Determine the (x, y) coordinate at the center of the cell enclosing the given text.  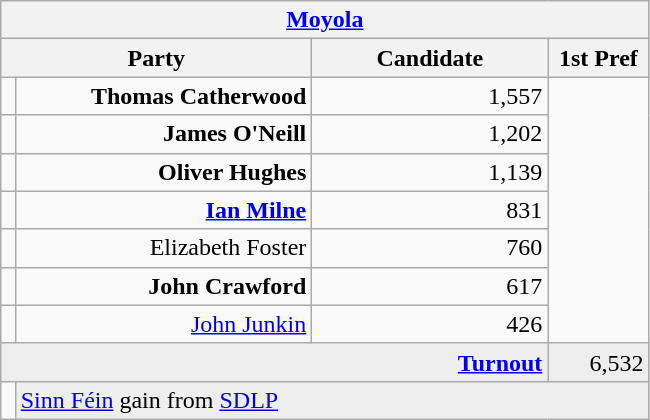
Thomas Catherwood (164, 96)
1,557 (430, 96)
John Junkin (164, 324)
760 (430, 248)
James O'Neill (164, 134)
Candidate (430, 58)
6,532 (598, 362)
Turnout (274, 362)
Oliver Hughes (164, 172)
1,139 (430, 172)
831 (430, 210)
1st Pref (598, 58)
Sinn Féin gain from SDLP (332, 400)
Moyola (325, 20)
Party (156, 58)
617 (430, 286)
John Crawford (164, 286)
426 (430, 324)
Elizabeth Foster (164, 248)
Ian Milne (164, 210)
1,202 (430, 134)
